Identify which cell holds the provided text, then report its (x, y) central coordinate. 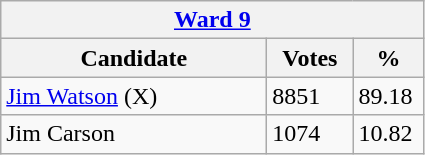
Votes (310, 58)
1074 (310, 134)
% (388, 58)
89.18 (388, 96)
Ward 9 (212, 20)
8851 (310, 96)
10.82 (388, 134)
Jim Carson (134, 134)
Candidate (134, 58)
Jim Watson (X) (134, 96)
